Return [X, Y] of the center of cell containing provided text 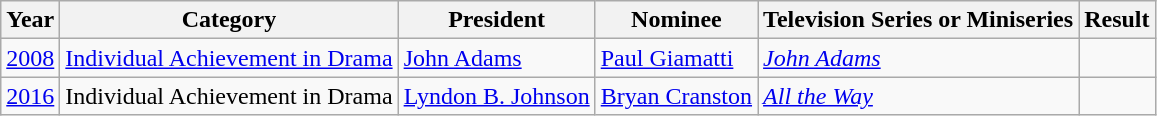
2016 [30, 96]
Year [30, 20]
All the Way [918, 96]
2008 [30, 58]
Lyndon B. Johnson [496, 96]
Bryan Cranston [676, 96]
Category [229, 20]
Television Series or Miniseries [918, 20]
Paul Giamatti [676, 58]
Result [1117, 20]
President [496, 20]
Nominee [676, 20]
